Detect which cell encompasses the target text, then output its [X, Y] center coordinate. 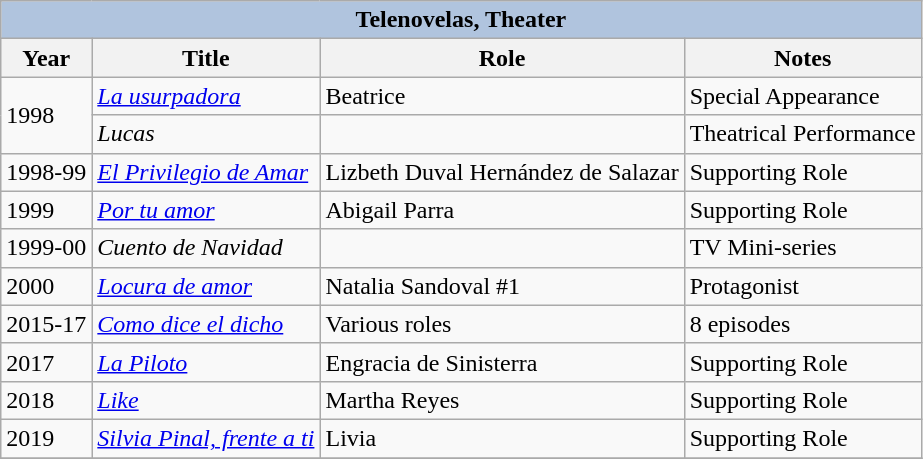
Livia [502, 438]
TV Mini-series [802, 248]
La usurpadora [206, 96]
8 episodes [802, 324]
Role [502, 58]
Martha Reyes [502, 400]
1998 [46, 115]
Notes [802, 58]
2000 [46, 286]
Cuento de Navidad [206, 248]
Like [206, 400]
2019 [46, 438]
2015-17 [46, 324]
Theatrical Performance [802, 134]
Lizbeth Duval Hernández de Salazar [502, 172]
Silvia Pinal, frente a ti [206, 438]
Beatrice [502, 96]
Year [46, 58]
La Piloto [206, 362]
Lucas [206, 134]
Title [206, 58]
Telenovelas, Theater [461, 20]
2018 [46, 400]
1998-99 [46, 172]
1999-00 [46, 248]
Protagonist [802, 286]
Special Appearance [802, 96]
El Privilegio de Amar [206, 172]
Como dice el dicho [206, 324]
Locura de amor [206, 286]
Por tu amor [206, 210]
1999 [46, 210]
Various roles [502, 324]
Engracia de Sinisterra [502, 362]
Abigail Parra [502, 210]
Natalia Sandoval #1 [502, 286]
2017 [46, 362]
